Find where the given text appears and provide that cell's center as [x, y] coordinate. 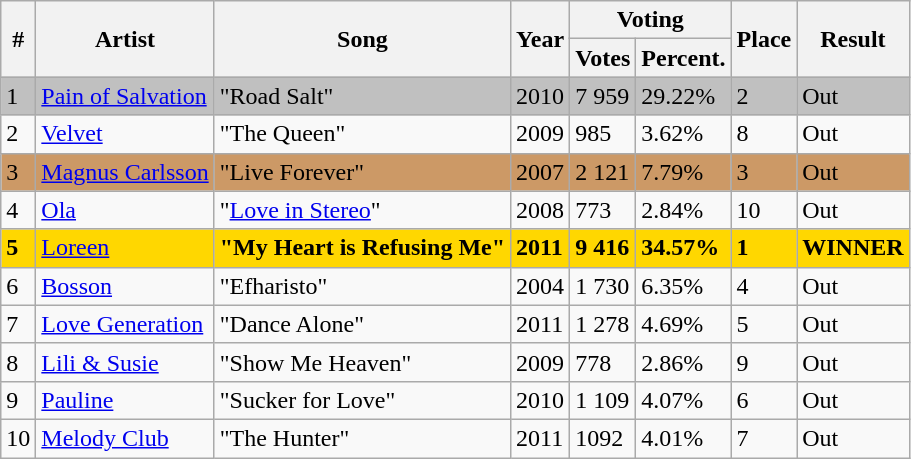
"Sucker for Love" [362, 400]
7.79% [684, 172]
Loreen [125, 248]
7 959 [603, 96]
2004 [540, 286]
2007 [540, 172]
Melody Club [125, 438]
"Live Forever" [362, 172]
2.86% [684, 362]
Pauline [125, 400]
2 121 [603, 172]
6.35% [684, 286]
Percent. [684, 58]
2008 [540, 210]
"Love in Stereo" [362, 210]
34.57% [684, 248]
# [18, 39]
1 730 [603, 286]
29.22% [684, 96]
Bosson [125, 286]
773 [603, 210]
Ola [125, 210]
Velvet [125, 134]
Votes [603, 58]
Voting [650, 20]
Pain of Salvation [125, 96]
1 109 [603, 400]
Result [853, 39]
Magnus Carlsson [125, 172]
"Show Me Heaven" [362, 362]
Place [764, 39]
Song [362, 39]
"My Heart is Refusing Me" [362, 248]
"The Queen" [362, 134]
2.84% [684, 210]
1 278 [603, 324]
1092 [603, 438]
Lili & Susie [125, 362]
985 [603, 134]
"Efharisto" [362, 286]
778 [603, 362]
Love Generation [125, 324]
"The Hunter" [362, 438]
WINNER [853, 248]
4.07% [684, 400]
3.62% [684, 134]
4.01% [684, 438]
"Dance Alone" [362, 324]
"Road Salt" [362, 96]
Artist [125, 39]
4.69% [684, 324]
Year [540, 39]
9 416 [603, 248]
